Output the [x, y] coordinate of the center of the cell containing the given text.  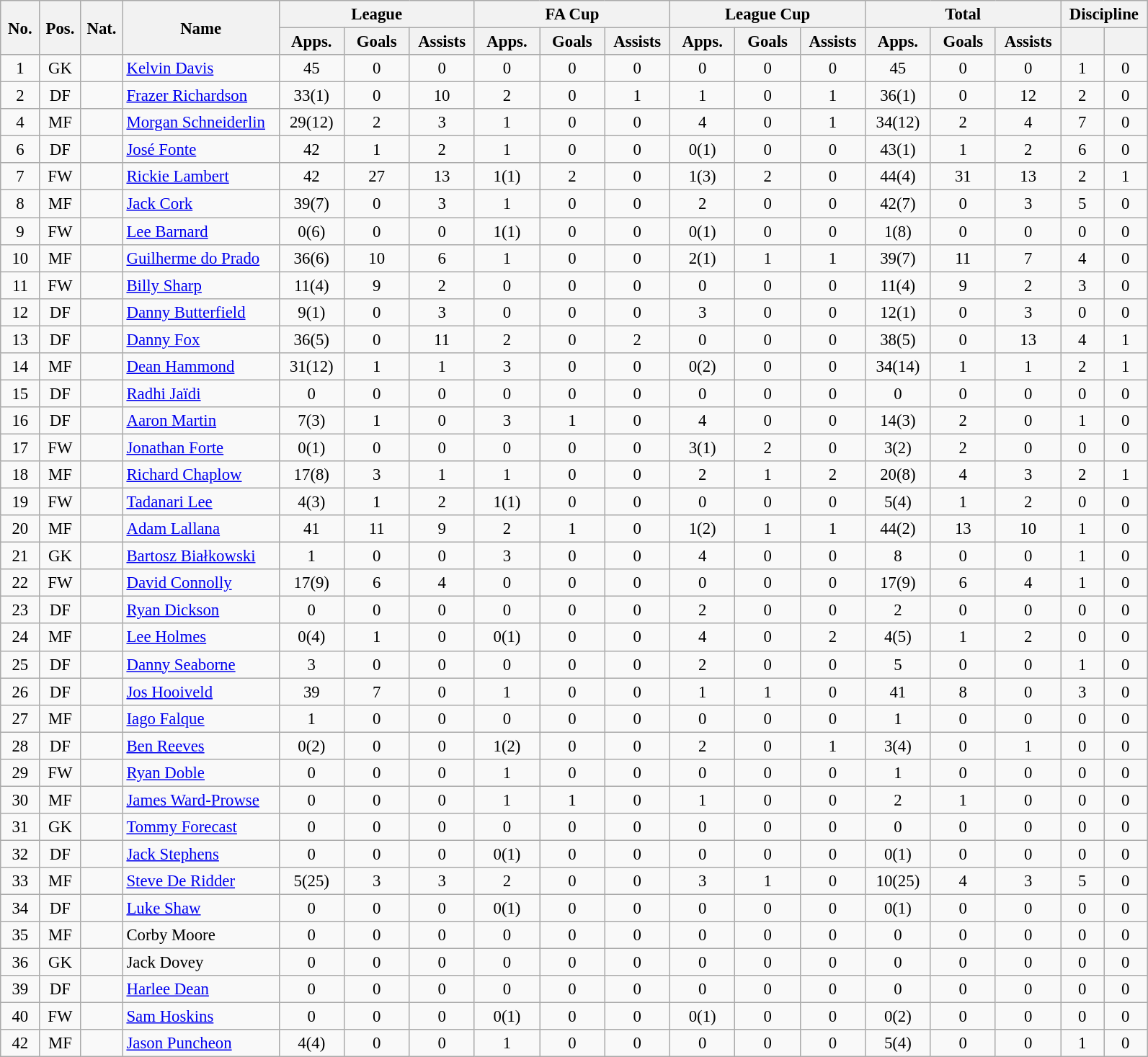
4(3) [311, 502]
Tommy Forecast [200, 827]
3(1) [702, 447]
1(8) [898, 231]
7(3) [311, 421]
34(14) [898, 367]
29 [20, 773]
3(2) [898, 447]
4(5) [898, 638]
Ryan Dickson [200, 610]
Nat. [102, 27]
33(1) [311, 96]
Danny Butterfield [200, 312]
34 [20, 909]
43(1) [898, 150]
Tadanari Lee [200, 502]
No. [20, 27]
Ryan Doble [200, 773]
40 [20, 1017]
15 [20, 393]
44(2) [898, 529]
Jack Dovey [200, 963]
0(6) [311, 231]
16 [20, 421]
1(3) [702, 177]
Sam Hoskins [200, 1017]
Lee Holmes [200, 638]
Aaron Martin [200, 421]
Luke Shaw [200, 909]
Discipline [1104, 14]
19 [20, 502]
Danny Fox [200, 339]
Total [963, 14]
Radhi Jaïdi [200, 393]
Frazer Richardson [200, 96]
14(3) [898, 421]
23 [20, 610]
25 [20, 664]
Name [200, 27]
José Fonte [200, 150]
34(12) [898, 122]
Guilherme do Prado [200, 258]
Jack Cork [200, 204]
36 [20, 963]
17(8) [311, 475]
14 [20, 367]
Lee Barnard [200, 231]
League Cup [767, 14]
20 [20, 529]
22 [20, 583]
Steve De Ridder [200, 881]
21 [20, 556]
36(5) [311, 339]
Harlee Dean [200, 989]
33 [20, 881]
Danny Seaborne [200, 664]
FA Cup [572, 14]
32 [20, 854]
38(5) [898, 339]
3(4) [898, 746]
5(4) [898, 502]
Pos. [61, 27]
Rickie Lambert [200, 177]
36(1) [898, 96]
Corby Moore [200, 935]
Adam Lallana [200, 529]
20(8) [898, 475]
5(25) [311, 881]
24 [20, 638]
31(12) [311, 367]
2(1) [702, 258]
Billy Sharp [200, 285]
Jonathan Forte [200, 447]
David Connolly [200, 583]
League [376, 14]
Jos Hooiveld [200, 692]
Bartosz Białkowski [200, 556]
26 [20, 692]
12(1) [898, 312]
10(25) [898, 881]
James Ward-Prowse [200, 800]
36(6) [311, 258]
Iago Falque [200, 718]
Morgan Schneiderlin [200, 122]
Dean Hammond [200, 367]
28 [20, 746]
0(4) [311, 638]
17 [20, 447]
Ben Reeves [200, 746]
44(4) [898, 177]
Jack Stephens [200, 854]
29(12) [311, 122]
Kelvin Davis [200, 68]
9(1) [311, 312]
30 [20, 800]
35 [20, 935]
Richard Chaplow [200, 475]
42(7) [898, 204]
18 [20, 475]
